Output the (X, Y) coordinate of the center of the cell containing the given text.  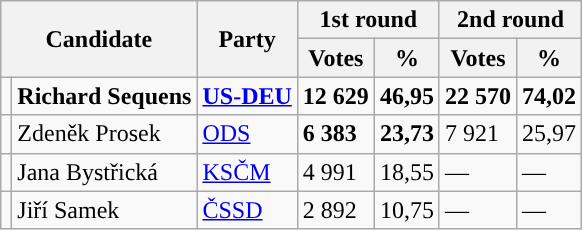
22 570 (478, 96)
4 991 (336, 172)
10,75 (406, 210)
ODS (247, 134)
Candidate (99, 39)
46,95 (406, 96)
Jana Bystřická (104, 172)
18,55 (406, 172)
12 629 (336, 96)
Richard Sequens (104, 96)
7 921 (478, 134)
1st round (368, 20)
Party (247, 39)
23,73 (406, 134)
Jiří Samek (104, 210)
2nd round (510, 20)
KSČM (247, 172)
74,02 (550, 96)
ČSSD (247, 210)
2 892 (336, 210)
US-DEU (247, 96)
25,97 (550, 134)
6 383 (336, 134)
Zdeněk Prosek (104, 134)
